Return the (X, Y) coordinate for the center point of the cell that contains the specified text.  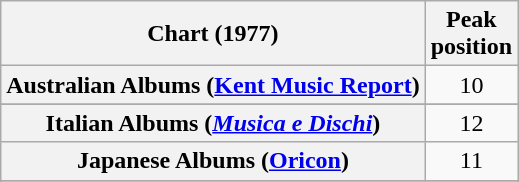
10 (471, 85)
11 (471, 161)
Australian Albums (Kent Music Report) (213, 85)
Japanese Albums (Oricon) (213, 161)
Italian Albums (Musica e Dischi) (213, 123)
Peakposition (471, 34)
Chart (1977) (213, 34)
12 (471, 123)
